Return the (X, Y) coordinate for the center point of the cell that contains the specified text.  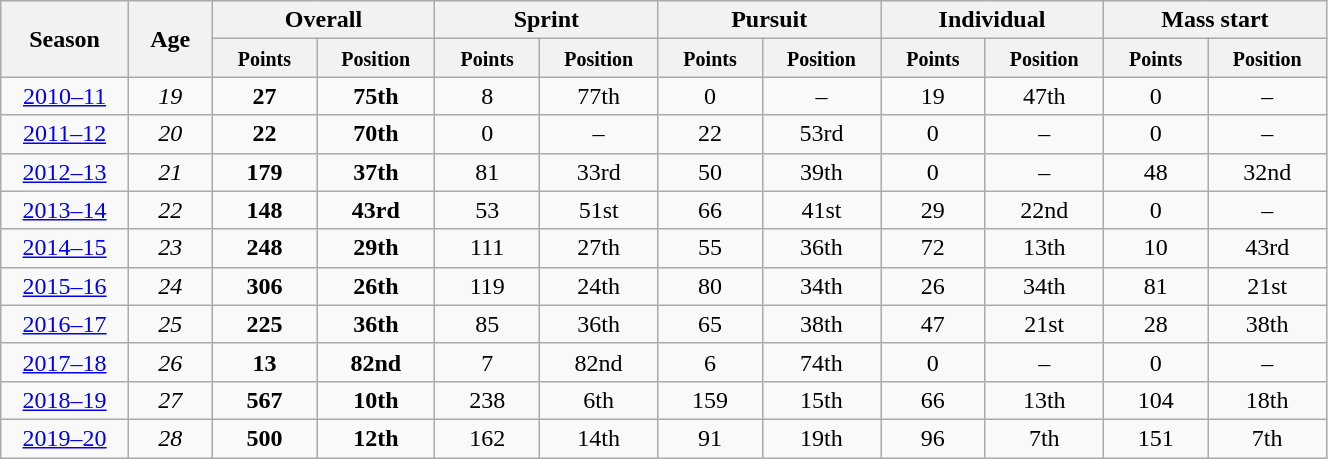
75th (376, 96)
179 (264, 172)
14th (599, 438)
162 (488, 438)
85 (488, 324)
80 (710, 286)
65 (710, 324)
29th (376, 248)
6th (599, 400)
33rd (599, 172)
2010–11 (65, 96)
Season (65, 39)
29 (934, 210)
25 (170, 324)
2014–15 (65, 248)
2019–20 (65, 438)
37th (376, 172)
18th (1267, 400)
53 (488, 210)
Mass start (1214, 20)
151 (1156, 438)
225 (264, 324)
2016–17 (65, 324)
22nd (1044, 210)
567 (264, 400)
20 (170, 134)
41st (821, 210)
500 (264, 438)
2013–14 (65, 210)
111 (488, 248)
24th (599, 286)
148 (264, 210)
Individual (992, 20)
91 (710, 438)
159 (710, 400)
7 (488, 362)
51st (599, 210)
2012–13 (65, 172)
8 (488, 96)
53rd (821, 134)
74th (821, 362)
6 (710, 362)
32nd (1267, 172)
21 (170, 172)
12th (376, 438)
119 (488, 286)
27th (599, 248)
10 (1156, 248)
Pursuit (770, 20)
19th (821, 438)
Overall (324, 20)
238 (488, 400)
72 (934, 248)
2017–18 (65, 362)
47th (1044, 96)
47 (934, 324)
306 (264, 286)
13 (264, 362)
50 (710, 172)
104 (1156, 400)
23 (170, 248)
24 (170, 286)
2011–12 (65, 134)
70th (376, 134)
Age (170, 39)
96 (934, 438)
248 (264, 248)
Sprint (546, 20)
39th (821, 172)
55 (710, 248)
2018–19 (65, 400)
77th (599, 96)
48 (1156, 172)
26th (376, 286)
15th (821, 400)
10th (376, 400)
2015–16 (65, 286)
